For the text-containing cell, return its midpoint in (X, Y) coordinate format. 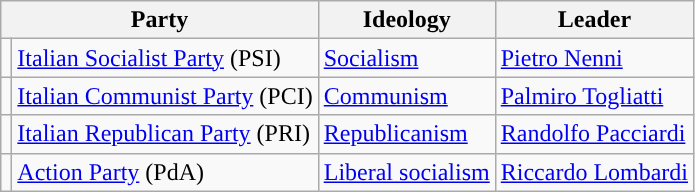
Italian Socialist Party (PSI) (165, 58)
Pietro Nenni (594, 58)
Republicanism (406, 134)
Randolfo Pacciardi (594, 134)
Ideology (406, 20)
Italian Communist Party (PCI) (165, 96)
Riccardo Lombardi (594, 172)
Italian Republican Party (PRI) (165, 134)
Palmiro Togliatti (594, 96)
Liberal socialism (406, 172)
Socialism (406, 58)
Action Party (PdA) (165, 172)
Leader (594, 20)
Party (160, 20)
Communism (406, 96)
